Provide the (X, Y) coordinate of the cell's center where the given text is located.  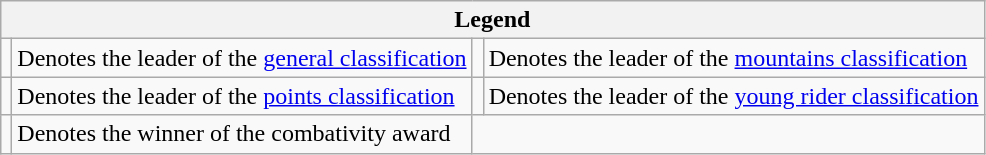
Denotes the leader of the young rider classification (734, 96)
Denotes the leader of the points classification (242, 96)
Denotes the leader of the general classification (242, 58)
Legend (492, 20)
Denotes the winner of the combativity award (242, 134)
Denotes the leader of the mountains classification (734, 58)
